For the text-containing cell, return its midpoint in (X, Y) coordinate format. 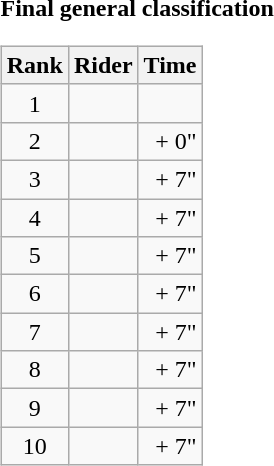
5 (34, 256)
6 (34, 294)
7 (34, 332)
3 (34, 179)
1 (34, 103)
9 (34, 408)
4 (34, 217)
Time (170, 65)
8 (34, 370)
Rider (103, 65)
+ 0" (170, 141)
Rank (34, 65)
2 (34, 141)
10 (34, 446)
